Return [X, Y] of the center of cell containing provided text 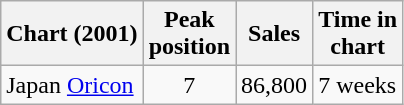
7 weeks [358, 85]
Time inchart [358, 34]
86,800 [274, 85]
7 [189, 85]
Japan Oricon [72, 85]
Peakposition [189, 34]
Sales [274, 34]
Chart (2001) [72, 34]
